Provide the [X, Y] coordinate of the cell's center where the given text is located.  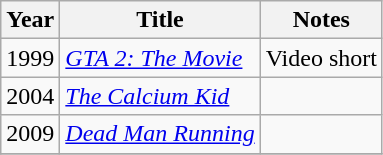
2004 [30, 96]
2009 [30, 134]
Notes [321, 20]
Title [160, 20]
Year [30, 20]
Dead Man Running [160, 134]
GTA 2: The Movie [160, 58]
The Calcium Kid [160, 96]
1999 [30, 58]
Video short [321, 58]
